Identify which cell holds the provided text, then report its [X, Y] central coordinate. 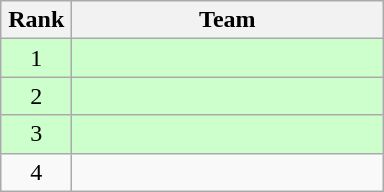
4 [36, 172]
3 [36, 134]
1 [36, 58]
Rank [36, 20]
Team [228, 20]
2 [36, 96]
